Search for the cell housing the specified text and yield its [X, Y] center coordinate. 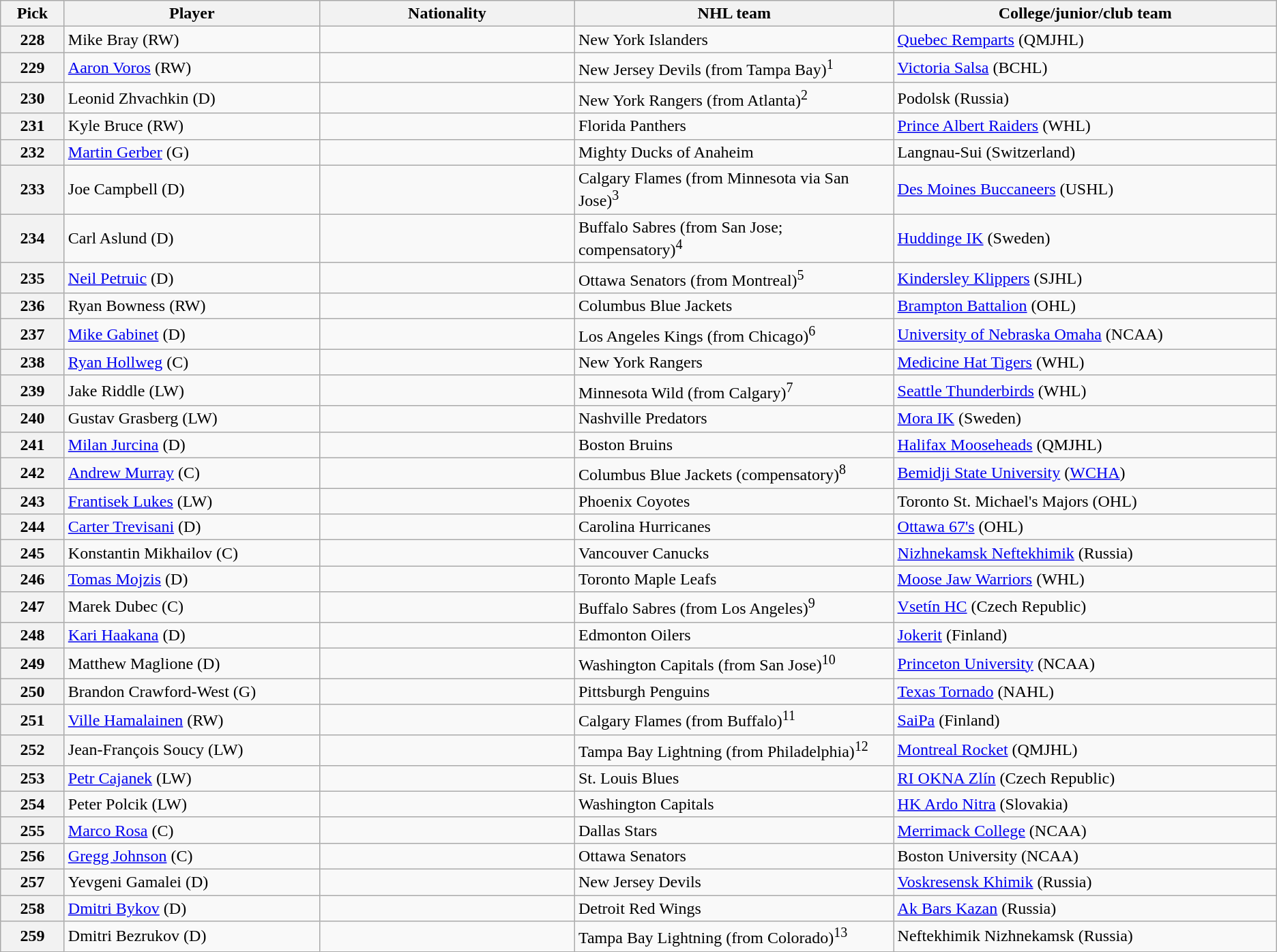
Mike Gabinet (D) [192, 334]
Jean-François Soucy (LW) [192, 750]
Ottawa Senators [734, 856]
Ottawa Senators (from Montreal)5 [734, 278]
New Jersey Devils (from Tampa Bay)1 [734, 68]
Gustav Grasberg (LW) [192, 419]
232 [33, 152]
Player [192, 14]
Mora IK (Sweden) [1085, 419]
Edmonton Oilers [734, 635]
240 [33, 419]
New York Islanders [734, 40]
Ryan Bowness (RW) [192, 306]
Toronto Maple Leafs [734, 579]
Victoria Salsa (BCHL) [1085, 68]
Martin Gerber (G) [192, 152]
Podolsk (Russia) [1085, 98]
University of Nebraska Omaha (NCAA) [1085, 334]
Detroit Red Wings [734, 908]
Boston University (NCAA) [1085, 856]
Marek Dubec (C) [192, 607]
259 [33, 937]
Dmitri Bykov (D) [192, 908]
Des Moines Buccaneers (USHL) [1085, 190]
235 [33, 278]
252 [33, 750]
245 [33, 553]
Montreal Rocket (QMJHL) [1085, 750]
244 [33, 527]
258 [33, 908]
242 [33, 473]
Washington Capitals [734, 804]
Jokerit (Finland) [1085, 635]
Calgary Flames (from Minnesota via San Jose)3 [734, 190]
253 [33, 778]
233 [33, 190]
Calgary Flames (from Buffalo)11 [734, 720]
Buffalo Sabres (from San Jose; compensatory)4 [734, 239]
Prince Albert Raiders (WHL) [1085, 126]
Kindersley Klippers (SJHL) [1085, 278]
249 [33, 664]
Leonid Zhvachkin (D) [192, 98]
Ville Hamalainen (RW) [192, 720]
Jake Riddle (LW) [192, 390]
Petr Cajanek (LW) [192, 778]
Pittsburgh Penguins [734, 691]
Konstantin Mikhailov (C) [192, 553]
New Jersey Devils [734, 882]
Carl Aslund (D) [192, 239]
257 [33, 882]
Langnau-Sui (Switzerland) [1085, 152]
Milan Jurcina (D) [192, 445]
Los Angeles Kings (from Chicago)6 [734, 334]
Ottawa 67's (OHL) [1085, 527]
Halifax Mooseheads (QMJHL) [1085, 445]
Quebec Remparts (QMJHL) [1085, 40]
New York Rangers (from Atlanta)2 [734, 98]
Boston Bruins [734, 445]
Nashville Predators [734, 419]
St. Louis Blues [734, 778]
236 [33, 306]
NHL team [734, 14]
Mighty Ducks of Anaheim [734, 152]
254 [33, 804]
Columbus Blue Jackets [734, 306]
Nizhnekamsk Neftekhimik (Russia) [1085, 553]
Gregg Johnson (C) [192, 856]
HK Ardo Nitra (Slovakia) [1085, 804]
Medicine Hat Tigers (WHL) [1085, 362]
Neil Petruic (D) [192, 278]
Andrew Murray (C) [192, 473]
234 [33, 239]
239 [33, 390]
255 [33, 830]
248 [33, 635]
243 [33, 501]
246 [33, 579]
231 [33, 126]
Columbus Blue Jackets (compensatory)8 [734, 473]
RI OKNA Zlín (Czech Republic) [1085, 778]
Frantisek Lukes (LW) [192, 501]
Toronto St. Michael's Majors (OHL) [1085, 501]
Tampa Bay Lightning (from Colorado)13 [734, 937]
Mike Bray (RW) [192, 40]
Pick [33, 14]
College/junior/club team [1085, 14]
Ryan Hollweg (C) [192, 362]
Merrimack College (NCAA) [1085, 830]
Vsetín HC (Czech Republic) [1085, 607]
Princeton University (NCAA) [1085, 664]
Moose Jaw Warriors (WHL) [1085, 579]
Matthew Maglione (D) [192, 664]
Tampa Bay Lightning (from Philadelphia)12 [734, 750]
Washington Capitals (from San Jose)10 [734, 664]
Phoenix Coyotes [734, 501]
256 [33, 856]
Texas Tornado (NAHL) [1085, 691]
Brampton Battalion (OHL) [1085, 306]
Joe Campbell (D) [192, 190]
Yevgeni Gamalei (D) [192, 882]
Marco Rosa (C) [192, 830]
230 [33, 98]
Peter Polcik (LW) [192, 804]
Buffalo Sabres (from Los Angeles)9 [734, 607]
Dallas Stars [734, 830]
Carter Trevisani (D) [192, 527]
Brandon Crawford-West (G) [192, 691]
Minnesota Wild (from Calgary)7 [734, 390]
250 [33, 691]
Carolina Hurricanes [734, 527]
Seattle Thunderbirds (WHL) [1085, 390]
Nationality [447, 14]
241 [33, 445]
Florida Panthers [734, 126]
Kyle Bruce (RW) [192, 126]
SaiPa (Finland) [1085, 720]
Vancouver Canucks [734, 553]
Kari Haakana (D) [192, 635]
Tomas Mojzis (D) [192, 579]
228 [33, 40]
Bemidji State University (WCHA) [1085, 473]
Voskresensk Khimik (Russia) [1085, 882]
247 [33, 607]
Huddinge IK (Sweden) [1085, 239]
Dmitri Bezrukov (D) [192, 937]
229 [33, 68]
237 [33, 334]
Aaron Voros (RW) [192, 68]
238 [33, 362]
251 [33, 720]
New York Rangers [734, 362]
Ak Bars Kazan (Russia) [1085, 908]
Neftekhimik Nizhnekamsk (Russia) [1085, 937]
